Output the (X, Y) coordinate of the center of the cell containing the given text.  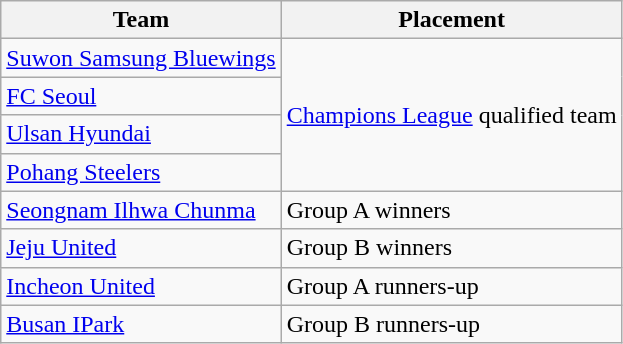
Champions League qualified team (452, 115)
FC Seoul (141, 96)
Suwon Samsung Bluewings (141, 58)
Team (141, 20)
Incheon United (141, 286)
Busan IPark (141, 324)
Group A runners-up (452, 286)
Group B runners-up (452, 324)
Group B winners (452, 248)
Jeju United (141, 248)
Group A winners (452, 210)
Ulsan Hyundai (141, 134)
Pohang Steelers (141, 172)
Seongnam Ilhwa Chunma (141, 210)
Placement (452, 20)
